Extract the [X, Y] coordinate from the center of the cell holding the provided text.  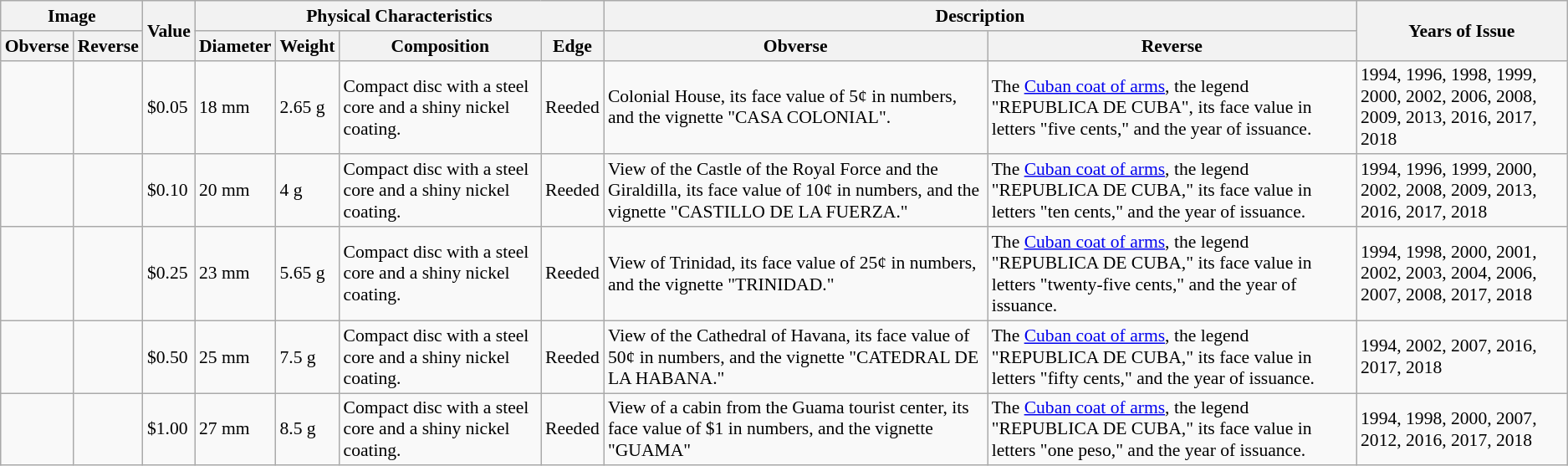
The Cuban coat of arms, the legend "REPUBLICA DE CUBA", its face value in letters "five cents," and the year of issuance. [1172, 107]
The Cuban coat of arms, the legend "REPUBLICA DE CUBA," its face value in letters "one peso," and the year of issuance. [1172, 430]
27 mm [235, 430]
Value [169, 30]
$0.25 [169, 274]
1994, 1996, 1999, 2000, 2002, 2008, 2009, 2013, 2016, 2017, 2018 [1462, 191]
7.5 g [307, 356]
The Cuban coat of arms, the legend "REPUBLICA DE CUBA," its face value in letters "fifty cents," and the year of issuance. [1172, 356]
Colonial House, its face value of 5¢ in numbers, and the vignette "CASA COLONIAL". [796, 107]
1994, 1998, 2000, 2007, 2012, 2016, 2017, 2018 [1462, 430]
25 mm [235, 356]
$0.05 [169, 107]
The Cuban coat of arms, the legend "REPUBLICA DE CUBA," its face value in letters "ten cents," and the year of issuance. [1172, 191]
View of the Castle of the Royal Force and the Giraldilla, its face value of 10¢ in numbers, and the vignette "CASTILLO DE LA FUERZA." [796, 191]
$0.50 [169, 356]
Edge [572, 46]
Description [980, 16]
The Cuban coat of arms, the legend "REPUBLICA DE CUBA," its face value in letters "twenty-five cents," and the year of issuance. [1172, 274]
4 g [307, 191]
1994, 1998, 2000, 2001, 2002, 2003, 2004, 2006, 2007, 2008, 2017, 2018 [1462, 274]
1994, 2002, 2007, 2016, 2017, 2018 [1462, 356]
View of Trinidad, its face value of 25¢ in numbers, and the vignette "TRINIDAD." [796, 274]
20 mm [235, 191]
23 mm [235, 274]
5.65 g [307, 274]
$0.10 [169, 191]
Composition [440, 46]
View of the Cathedral of Havana, its face value of 50¢ in numbers, and the vignette "CATEDRAL DE LA HABANA." [796, 356]
8.5 g [307, 430]
Years of Issue [1462, 30]
View of a cabin from the Guama tourist center, its face value of $1 in numbers, and the vignette "GUAMA" [796, 430]
Physical Characteristics [400, 16]
18 mm [235, 107]
1994, 1996, 1998, 1999, 2000, 2002, 2006, 2008, 2009, 2013, 2016, 2017, 2018 [1462, 107]
Weight [307, 46]
2.65 g [307, 107]
$1.00 [169, 430]
Image [72, 16]
Diameter [235, 46]
